Scan for the cell matching the given text and deliver its [x, y] coordinate at center. 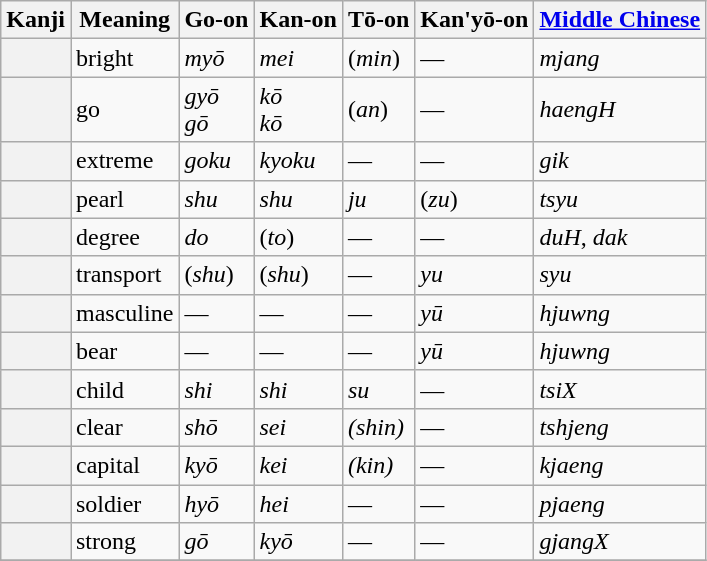
clear [124, 427]
strong [124, 542]
(zu) [474, 199]
tsiX [620, 389]
gyōgō [216, 110]
syu [620, 275]
myō [216, 58]
bear [124, 351]
hei [298, 503]
Kan'yō-on [474, 20]
kjaeng [620, 465]
pjaeng [620, 503]
kyoku [298, 161]
(an) [378, 110]
degree [124, 237]
child [124, 389]
gjangX [620, 542]
Tō-on [378, 20]
kei [298, 465]
su [378, 389]
Kan-on [298, 20]
go [124, 110]
kōkō [298, 110]
mjang [620, 58]
(min) [378, 58]
goku [216, 161]
(kin) [378, 465]
shō [216, 427]
mei [298, 58]
(to) [298, 237]
haengH [620, 110]
tshjeng [620, 427]
transport [124, 275]
hyō [216, 503]
masculine [124, 313]
bright [124, 58]
gō [216, 542]
sei [298, 427]
capital [124, 465]
gik [620, 161]
Middle Chinese [620, 20]
pearl [124, 199]
extreme [124, 161]
yu [474, 275]
(shin) [378, 427]
soldier [124, 503]
do [216, 237]
Kanji [36, 20]
Go-on [216, 20]
ju [378, 199]
tsyu [620, 199]
Meaning [124, 20]
duH, dak [620, 237]
